Output the [X, Y] coordinate of the center of the cell containing the given text.  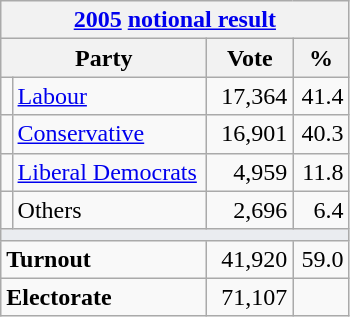
17,364 [250, 96]
71,107 [250, 297]
Others [110, 210]
16,901 [250, 134]
2005 notional result [175, 20]
6.4 [321, 210]
% [321, 58]
41.4 [321, 96]
Party [104, 58]
Electorate [104, 297]
59.0 [321, 259]
Turnout [104, 259]
4,959 [250, 172]
40.3 [321, 134]
2,696 [250, 210]
41,920 [250, 259]
11.8 [321, 172]
Labour [110, 96]
Vote [250, 58]
Liberal Democrats [110, 172]
Conservative [110, 134]
